Return the [x, y] coordinate for the center point of the cell that contains the specified text.  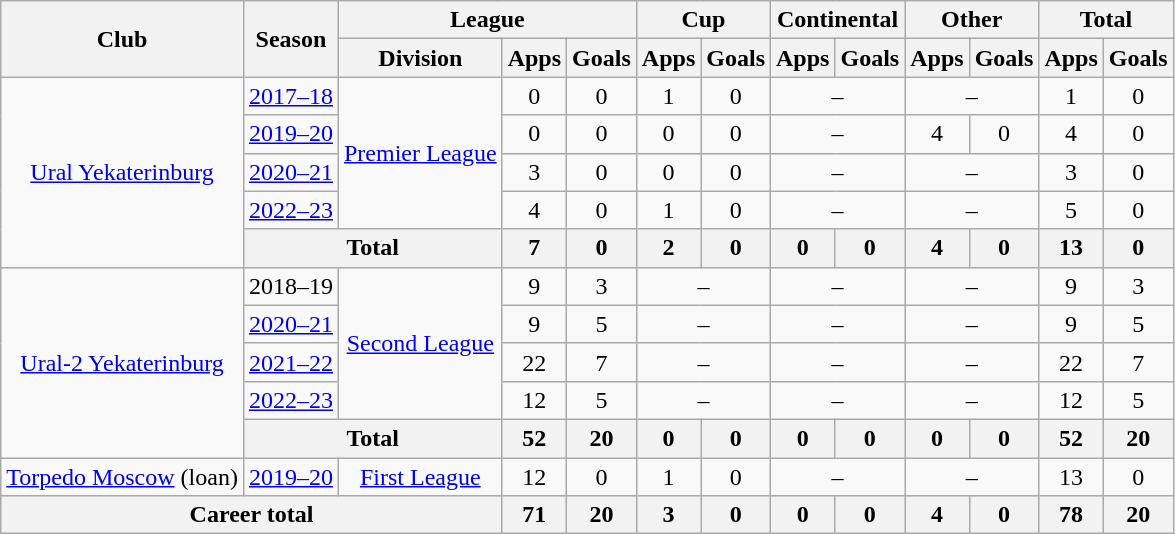
2017–18 [290, 96]
Continental [838, 20]
2 [668, 248]
Season [290, 39]
71 [534, 515]
Division [420, 58]
League [487, 20]
Ural Yekaterinburg [122, 172]
Torpedo Moscow (loan) [122, 477]
First League [420, 477]
Ural-2 Yekaterinburg [122, 362]
Premier League [420, 153]
Second League [420, 343]
Club [122, 39]
2018–19 [290, 286]
2021–22 [290, 362]
Career total [252, 515]
78 [1071, 515]
Other [972, 20]
Cup [703, 20]
